Search for the cell housing the specified text and yield its (x, y) center coordinate. 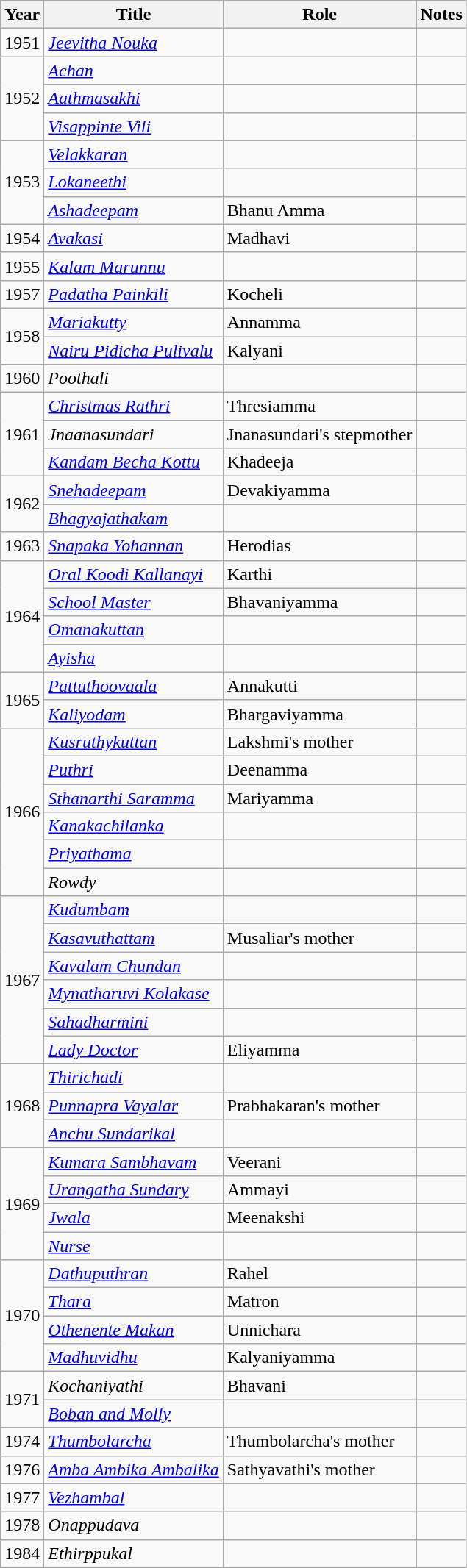
Oral Koodi Kallanayi (134, 574)
Achan (134, 71)
Nairu Pidicha Pulivalu (134, 351)
Snehadeepam (134, 490)
Kandam Becha Kottu (134, 462)
1955 (22, 266)
Veerani (319, 1161)
1967 (22, 980)
Sahadharmini (134, 1022)
1969 (22, 1203)
1976 (22, 1469)
Ayisha (134, 658)
Aathmasakhi (134, 99)
Onappudava (134, 1525)
Mariakutty (134, 322)
Ashadeepam (134, 210)
Prabhakaran's mother (319, 1106)
Boban and Molly (134, 1414)
Musaliar's mother (319, 938)
Thumbolarcha's mother (319, 1442)
Thirichadi (134, 1078)
Kocheli (319, 294)
Pattuthoovaala (134, 686)
Othenente Makan (134, 1330)
1984 (22, 1553)
1961 (22, 434)
Meenakshi (319, 1217)
Avakasi (134, 238)
Jwala (134, 1217)
Annakutti (319, 686)
1953 (22, 182)
Kalam Marunnu (134, 266)
Kanakachilanka (134, 826)
Sathyavathi's mother (319, 1469)
Sthanarthi Saramma (134, 798)
1966 (22, 812)
Urangatha Sundary (134, 1189)
Kusruthykuttan (134, 742)
Kudumbam (134, 910)
Title (134, 15)
Bhavaniyamma (319, 602)
Jnanasundari's stepmother (319, 434)
Kumara Sambhavam (134, 1161)
Thresiamma (319, 407)
Lady Doctor (134, 1050)
Mynatharuvi Kolakase (134, 994)
Thumbolarcha (134, 1442)
Dathuputhran (134, 1274)
Puthri (134, 770)
Herodias (319, 546)
1965 (22, 700)
Christmas Rathri (134, 407)
Role (319, 15)
Mariyamma (319, 798)
1952 (22, 99)
Rowdy (134, 882)
1951 (22, 43)
Eliyamma (319, 1050)
Jnaanasundari (134, 434)
Lakshmi's mother (319, 742)
Devakiyamma (319, 490)
Notes (441, 15)
1962 (22, 504)
Priyathama (134, 854)
Vezhambal (134, 1497)
Amba Ambika Ambalika (134, 1469)
Khadeeja (319, 462)
1968 (22, 1106)
Nurse (134, 1246)
Anchu Sundarikal (134, 1134)
Kasavuthattam (134, 938)
Velakkaran (134, 154)
Kochaniyathi (134, 1386)
Kalyaniyamma (319, 1358)
Unnichara (319, 1330)
Bhagyajathakam (134, 518)
1954 (22, 238)
Poothali (134, 379)
Madhavi (319, 238)
1958 (22, 336)
1971 (22, 1400)
Annamma (319, 322)
Rahel (319, 1274)
1978 (22, 1525)
Ethirppukal (134, 1553)
Visappinte Vili (134, 126)
School Master (134, 602)
Thara (134, 1302)
Deenamma (319, 770)
1960 (22, 379)
1963 (22, 546)
Padatha Painkili (134, 294)
Year (22, 15)
1964 (22, 616)
Omanakuttan (134, 630)
Kaliyodam (134, 714)
Bhargaviyamma (319, 714)
Madhuvidhu (134, 1358)
1970 (22, 1316)
Kalyani (319, 351)
Kavalam Chundan (134, 966)
Bhanu Amma (319, 210)
Lokaneethi (134, 182)
Karthi (319, 574)
1974 (22, 1442)
Matron (319, 1302)
Punnapra Vayalar (134, 1106)
1957 (22, 294)
1977 (22, 1497)
Snapaka Yohannan (134, 546)
Ammayi (319, 1189)
Jeevitha Nouka (134, 43)
Bhavani (319, 1386)
